Pinpoint the cell where the given text exists, returning its (x, y) midpoint coordinate. 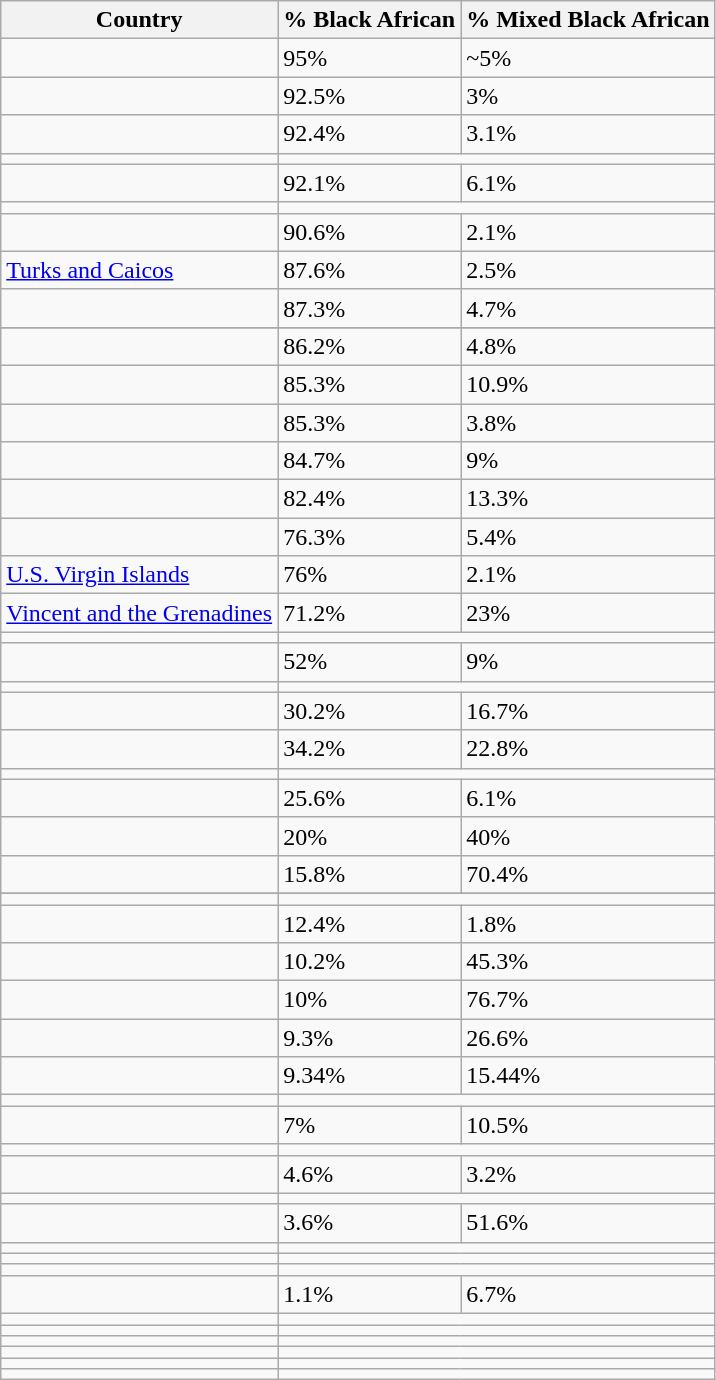
40% (588, 836)
3% (588, 96)
22.8% (588, 749)
76.3% (370, 537)
70.4% (588, 874)
9.34% (370, 1076)
71.2% (370, 613)
95% (370, 58)
90.6% (370, 232)
84.7% (370, 461)
23% (588, 613)
10.5% (588, 1125)
10.2% (370, 962)
15.44% (588, 1076)
3.2% (588, 1174)
Vincent and the Grenadines (140, 613)
% Black African (370, 20)
87.3% (370, 308)
9.3% (370, 1038)
Country (140, 20)
~5% (588, 58)
3.1% (588, 134)
82.4% (370, 499)
92.1% (370, 183)
12.4% (370, 923)
92.5% (370, 96)
6.7% (588, 1294)
87.6% (370, 270)
16.7% (588, 711)
U.S. Virgin Islands (140, 575)
3.6% (370, 1223)
4.7% (588, 308)
20% (370, 836)
7% (370, 1125)
51.6% (588, 1223)
Turks and Caicos (140, 270)
45.3% (588, 962)
34.2% (370, 749)
52% (370, 662)
5.4% (588, 537)
1.1% (370, 1294)
4.6% (370, 1174)
30.2% (370, 711)
86.2% (370, 346)
92.4% (370, 134)
% Mixed Black African (588, 20)
25.6% (370, 798)
10.9% (588, 384)
76% (370, 575)
1.8% (588, 923)
76.7% (588, 1000)
15.8% (370, 874)
13.3% (588, 499)
10% (370, 1000)
26.6% (588, 1038)
2.5% (588, 270)
3.8% (588, 423)
4.8% (588, 346)
